Detect which cell encompasses the target text, then output its (x, y) center coordinate. 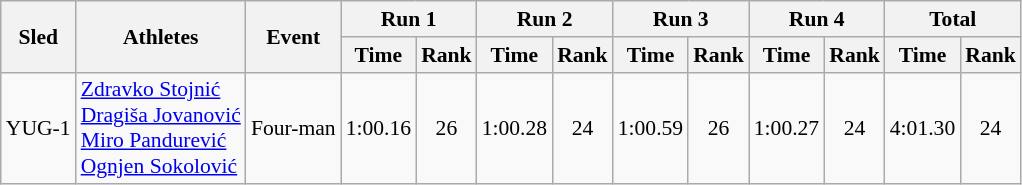
1:00.59 (650, 128)
Run 2 (545, 19)
1:00.27 (786, 128)
Athletes (161, 36)
Total (953, 19)
1:00.16 (378, 128)
Run 4 (817, 19)
Run 1 (409, 19)
4:01.30 (922, 128)
Sled (38, 36)
Run 3 (681, 19)
1:00.28 (514, 128)
Zdravko StojnićDragiša JovanovićMiro PandurevićOgnjen Sokolović (161, 128)
Event (294, 36)
Four-man (294, 128)
YUG-1 (38, 128)
